Locate the cell with the specified text and output its (X, Y) center coordinate. 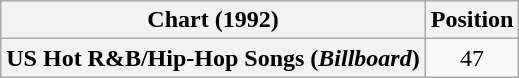
Position (472, 20)
US Hot R&B/Hip-Hop Songs (Billboard) (213, 58)
Chart (1992) (213, 20)
47 (472, 58)
